Output the (X, Y) coordinate of the center of the cell containing the given text.  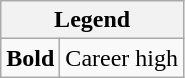
Career high (122, 58)
Bold (30, 58)
Legend (92, 20)
